For the text-containing cell, return its midpoint in [x, y] coordinate format. 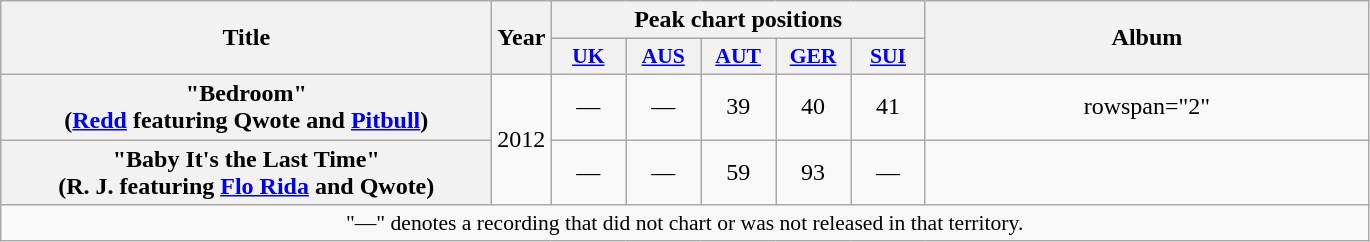
AUS [664, 57]
"Bedroom" (Redd featuring Qwote and Pitbull) [246, 106]
2012 [522, 139]
Album [1146, 38]
"Baby It's the Last Time" (R. J. featuring Flo Rida and Qwote) [246, 172]
UK [588, 57]
41 [888, 106]
59 [738, 172]
rowspan="2" [1146, 106]
93 [814, 172]
Year [522, 38]
AUT [738, 57]
SUI [888, 57]
"—" denotes a recording that did not chart or was not released in that territory. [685, 223]
Peak chart positions [738, 20]
Title [246, 38]
GER [814, 57]
39 [738, 106]
40 [814, 106]
